Pinpoint the cell where the given text exists, returning its [x, y] midpoint coordinate. 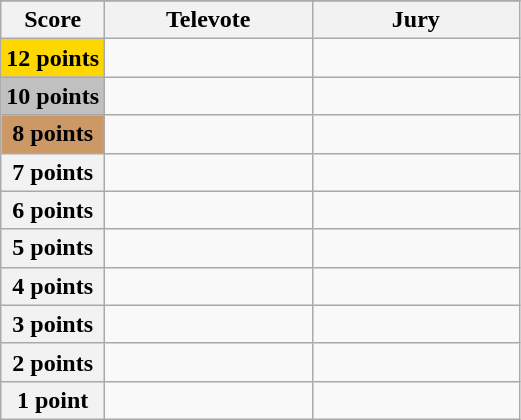
8 points [53, 134]
Televote [209, 20]
6 points [53, 210]
3 points [53, 324]
4 points [53, 286]
7 points [53, 172]
10 points [53, 96]
1 point [53, 400]
12 points [53, 58]
5 points [53, 248]
2 points [53, 362]
Score [53, 20]
Jury [416, 20]
